Provide the (x, y) coordinate of the cell's center where the given text is located.  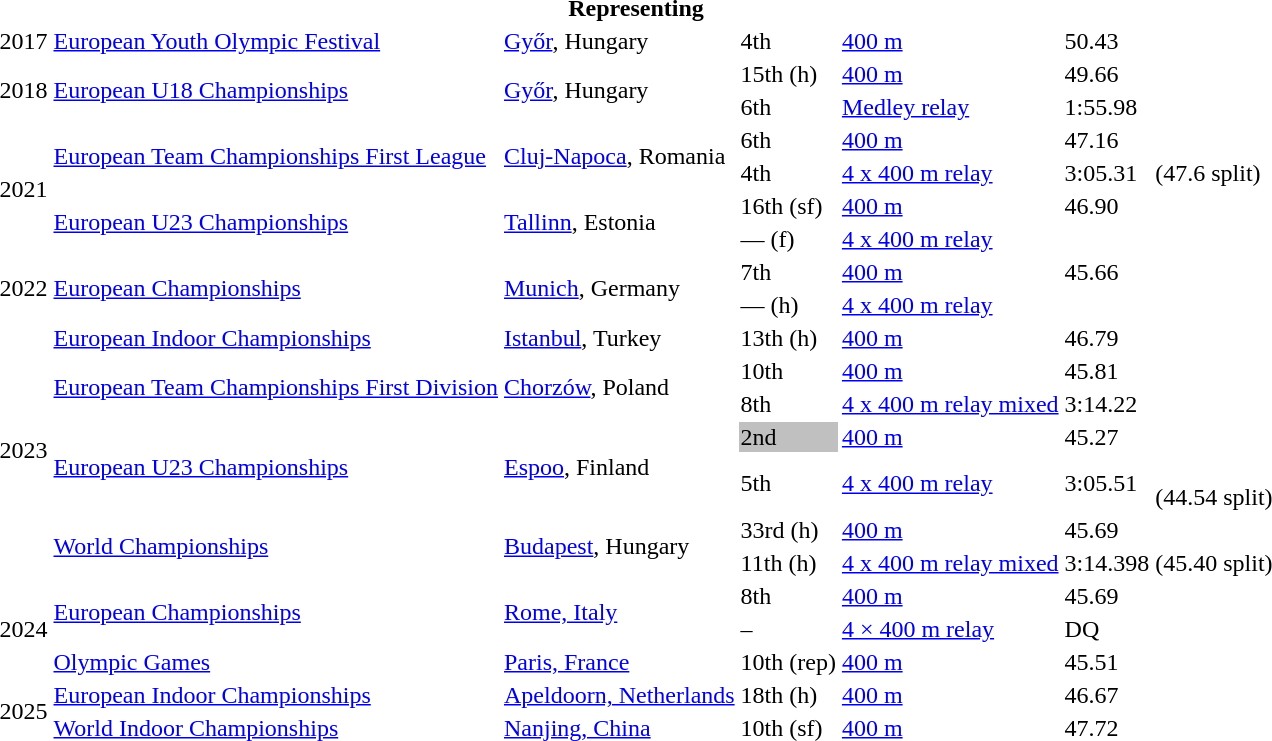
15th (h) (788, 74)
Paris, France (620, 662)
Istanbul, Turkey (620, 338)
Budapest, Hungary (620, 546)
47.16 (1107, 140)
11th (h) (788, 563)
— (h) (788, 305)
1:55.98 (1107, 107)
3:14.22 (1107, 404)
7th (788, 272)
Apeldoorn, Netherlands (620, 695)
4 × 400 m relay (950, 629)
45.81 (1107, 371)
Medley relay (950, 107)
46.67 (1107, 695)
49.66 (1107, 74)
2nd (788, 437)
DQ (1107, 629)
10th (788, 371)
50.43 (1107, 41)
3:05.51 (1107, 484)
– (788, 629)
Cluj-Napoca, Romania (620, 156)
45.27 (1107, 437)
Chorzów, Poland (620, 388)
Rome, Italy (620, 612)
Tallinn, Estonia (620, 222)
European Team Championships First Division (276, 388)
46.90 (1107, 206)
33rd (h) (788, 530)
5th (788, 484)
European Team Championships First League (276, 156)
13th (h) (788, 338)
16th (sf) (788, 206)
3:14.398 (1107, 563)
Olympic Games (276, 662)
Munich, Germany (620, 288)
World Championships (276, 546)
46.79 (1107, 338)
45.51 (1107, 662)
45.66 (1107, 272)
Espoo, Finland (620, 467)
18th (h) (788, 695)
10th (rep) (788, 662)
European U18 Championships (276, 90)
3:05.31 (1107, 173)
European Youth Olympic Festival (276, 41)
— (f) (788, 239)
